Identify which cell holds the provided text, then report its [x, y] central coordinate. 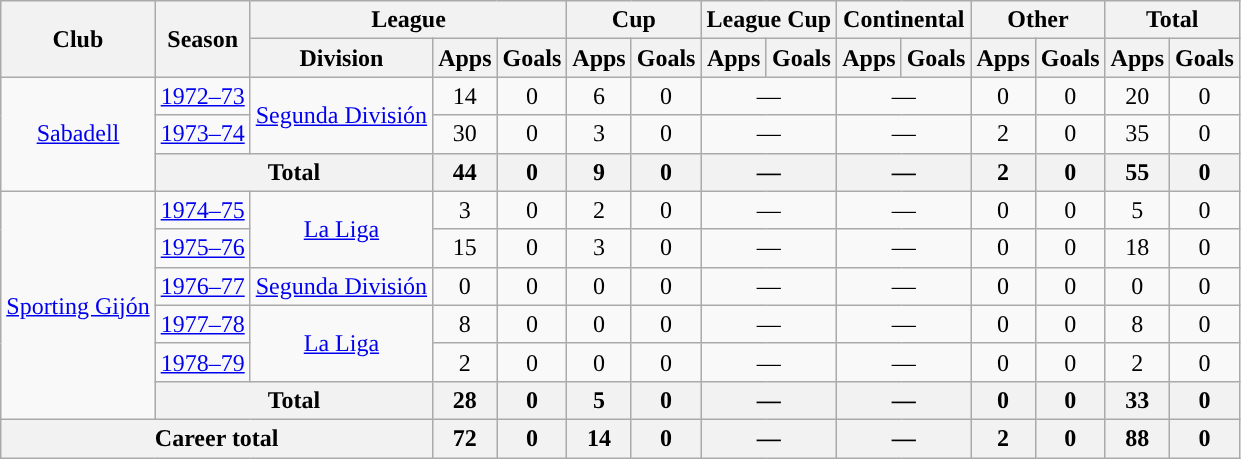
55 [1137, 172]
League Cup [769, 20]
League [408, 20]
88 [1137, 438]
6 [599, 96]
1977–78 [202, 324]
1974–75 [202, 210]
1973–74 [202, 134]
30 [465, 134]
Sporting Gijón [78, 305]
1976–77 [202, 286]
28 [465, 400]
44 [465, 172]
Club [78, 39]
72 [465, 438]
Season [202, 39]
Continental [904, 20]
9 [599, 172]
1972–73 [202, 96]
Other [1038, 20]
Career total [217, 438]
1978–79 [202, 362]
15 [465, 248]
Division [341, 58]
35 [1137, 134]
Cup [634, 20]
33 [1137, 400]
18 [1137, 248]
Sabadell [78, 134]
20 [1137, 96]
1975–76 [202, 248]
